Extract the [x, y] coordinate from the center of the cell holding the provided text.  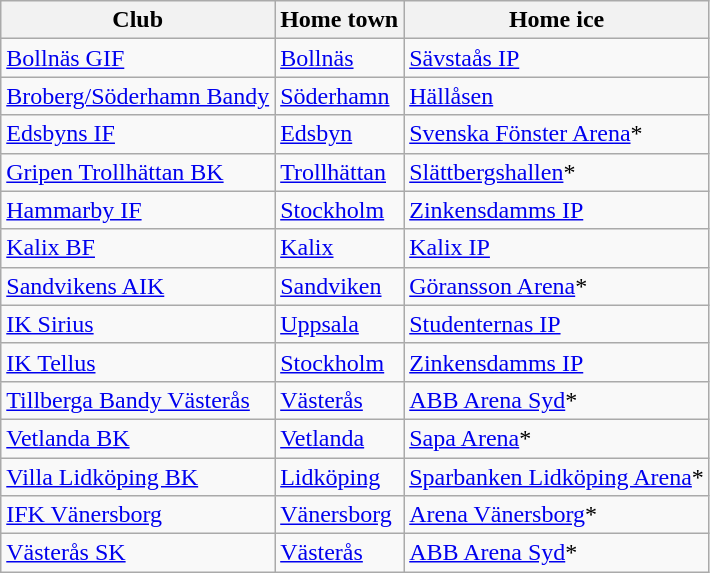
Vetlanda [340, 438]
Sävstaås IP [557, 58]
Club [138, 20]
Sapa Arena* [557, 438]
Slättbergshallen* [557, 172]
Bollnäs [340, 58]
Trollhättan [340, 172]
Home town [340, 20]
Uppsala [340, 324]
Söderhamn [340, 96]
IK Tellus [138, 362]
Lidköping [340, 477]
Kalix IP [557, 248]
Sandviken [340, 286]
Svenska Fönster Arena* [557, 134]
Tillberga Bandy Västerås [138, 400]
Västerås SK [138, 553]
Hällåsen [557, 96]
Bollnäs GIF [138, 58]
Edsbyns IF [138, 134]
Gripen Trollhättan BK [138, 172]
Broberg/Söderhamn Bandy [138, 96]
Sandvikens AIK [138, 286]
IFK Vänersborg [138, 515]
Vänersborg [340, 515]
Kalix BF [138, 248]
Kalix [340, 248]
Edsbyn [340, 134]
Hammarby IF [138, 210]
Vetlanda BK [138, 438]
Home ice [557, 20]
Arena Vänersborg* [557, 515]
Studenternas IP [557, 324]
Villa Lidköping BK [138, 477]
IK Sirius [138, 324]
Sparbanken Lidköping Arena* [557, 477]
Göransson Arena* [557, 286]
